Find where the given text appears and provide that cell's center as [X, Y] coordinate. 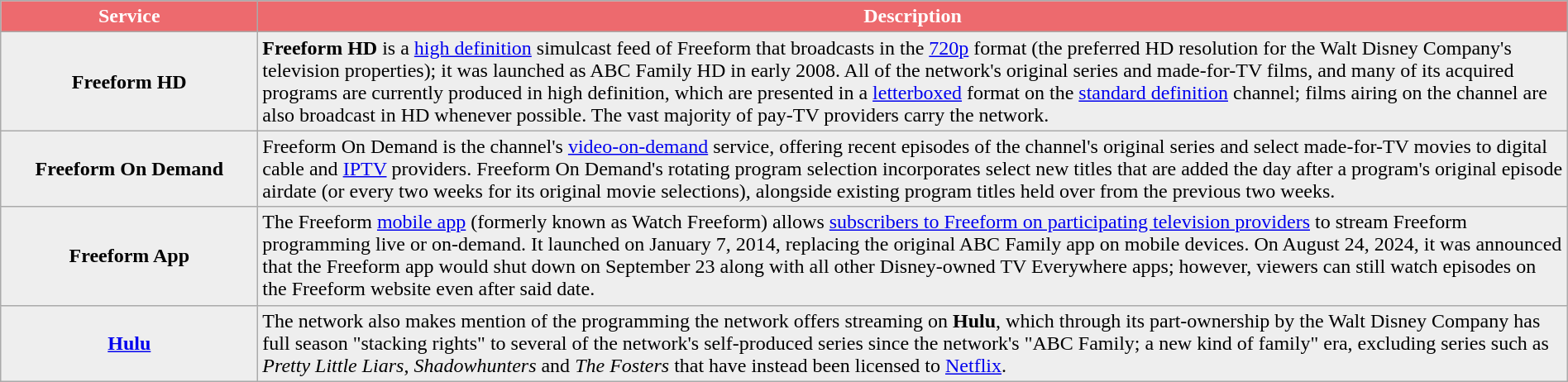
Hulu [129, 343]
Service [129, 17]
Freeform App [129, 256]
Freeform On Demand [129, 169]
Description [913, 17]
Freeform HD [129, 81]
